For the text-containing cell, return its midpoint in (x, y) coordinate format. 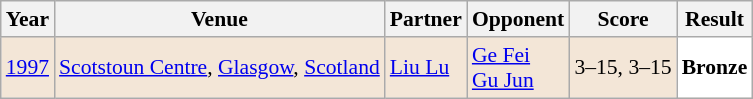
Partner (426, 19)
1997 (28, 68)
Opponent (518, 19)
Venue (220, 19)
Result (715, 19)
Year (28, 19)
Ge Fei Gu Jun (518, 68)
Bronze (715, 68)
Liu Lu (426, 68)
Score (622, 19)
Scotstoun Centre, Glasgow, Scotland (220, 68)
3–15, 3–15 (622, 68)
